Return [X, Y] of the center of cell containing provided text 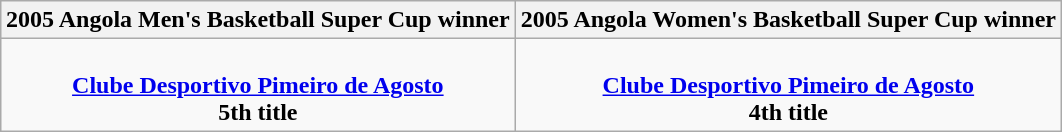
Clube Desportivo Pimeiro de Agosto5th title [258, 85]
Clube Desportivo Pimeiro de Agosto4th title [788, 85]
2005 Angola Men's Basketball Super Cup winner [258, 20]
2005 Angola Women's Basketball Super Cup winner [788, 20]
